Identify which cell holds the provided text, then report its [x, y] central coordinate. 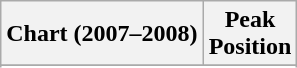
Chart (2007–2008) [102, 34]
PeakPosition [250, 34]
